Search for the cell housing the specified text and yield its (x, y) center coordinate. 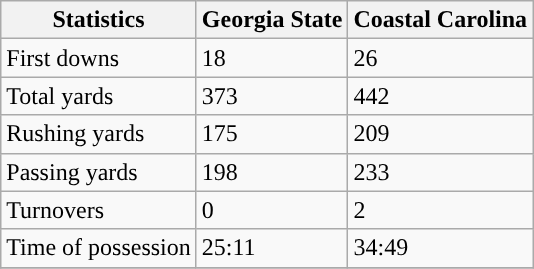
198 (272, 172)
34:49 (440, 248)
Statistics (99, 20)
Turnovers (99, 210)
Georgia State (272, 20)
209 (440, 134)
Passing yards (99, 172)
2 (440, 210)
18 (272, 58)
First downs (99, 58)
Rushing yards (99, 134)
26 (440, 58)
Time of possession (99, 248)
175 (272, 134)
0 (272, 210)
233 (440, 172)
25:11 (272, 248)
373 (272, 96)
442 (440, 96)
Coastal Carolina (440, 20)
Total yards (99, 96)
